Provide the (X, Y) coordinate of the cell's center where the given text is located.  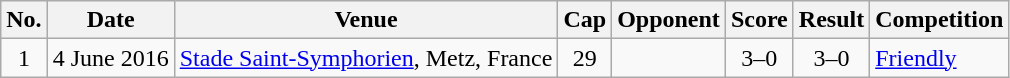
4 June 2016 (110, 58)
No. (24, 20)
Friendly (940, 58)
Cap (585, 20)
Opponent (669, 20)
29 (585, 58)
Stade Saint-Symphorien, Metz, France (366, 58)
Competition (940, 20)
1 (24, 58)
Venue (366, 20)
Date (110, 20)
Result (831, 20)
Score (759, 20)
